From the cell containing the given text, extract its center point as (x, y) coordinate. 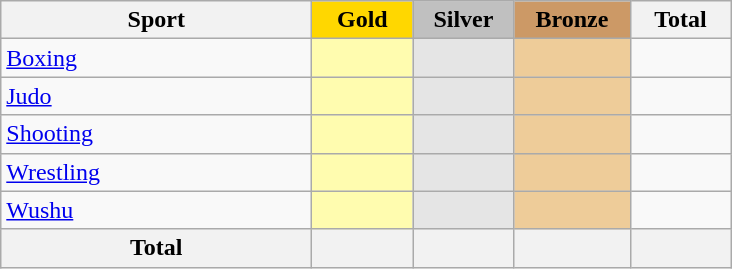
Boxing (156, 58)
Shooting (156, 134)
Sport (156, 20)
Bronze (572, 20)
Wrestling (156, 172)
Gold (362, 20)
Judo (156, 96)
Wushu (156, 210)
Silver (464, 20)
